Capture the cell that displays the provided text and extract its (x, y) central coordinate. 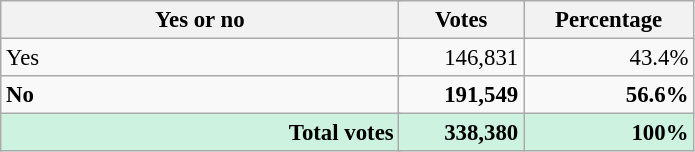
338,380 (462, 133)
Yes or no (200, 20)
Votes (462, 20)
43.4% (609, 58)
100% (609, 133)
146,831 (462, 58)
No (200, 95)
Yes (200, 58)
56.6% (609, 95)
191,549 (462, 95)
Total votes (200, 133)
Percentage (609, 20)
